Return the (X, Y) coordinate for the center point of the cell that contains the specified text.  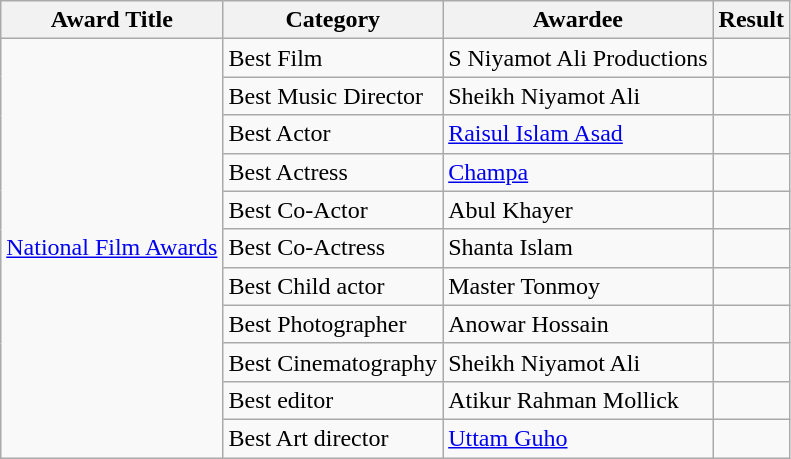
S Niyamot Ali Productions (578, 58)
Best Co-Actress (333, 248)
Best Child actor (333, 286)
Best Cinematography (333, 362)
Best Actress (333, 172)
Anowar Hossain (578, 324)
Uttam Guho (578, 438)
Raisul Islam Asad (578, 134)
Result (751, 20)
Best Actor (333, 134)
Master Tonmoy (578, 286)
Category (333, 20)
Best Film (333, 58)
Abul Khayer (578, 210)
Award Title (112, 20)
Champa (578, 172)
Best Art director (333, 438)
Best Photographer (333, 324)
Best Music Director (333, 96)
Shanta Islam (578, 248)
National Film Awards (112, 248)
Best Co-Actor (333, 210)
Best editor (333, 400)
Atikur Rahman Mollick (578, 400)
Awardee (578, 20)
